For the text-containing cell, return its midpoint in [X, Y] coordinate format. 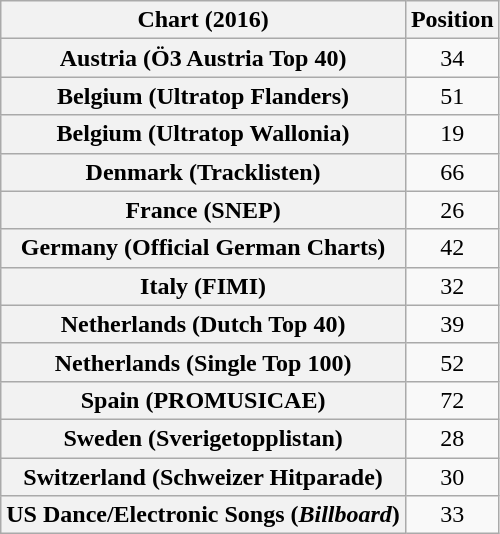
Austria (Ö3 Austria Top 40) [204, 58]
30 [452, 477]
34 [452, 58]
Belgium (Ultratop Flanders) [204, 96]
Netherlands (Single Top 100) [204, 362]
Switzerland (Schweizer Hitparade) [204, 477]
Spain (PROMUSICAE) [204, 400]
Belgium (Ultratop Wallonia) [204, 134]
72 [452, 400]
26 [452, 210]
52 [452, 362]
42 [452, 248]
Chart (2016) [204, 20]
33 [452, 515]
28 [452, 438]
32 [452, 286]
51 [452, 96]
Denmark (Tracklisten) [204, 172]
19 [452, 134]
39 [452, 324]
France (SNEP) [204, 210]
Italy (FIMI) [204, 286]
US Dance/Electronic Songs (Billboard) [204, 515]
Sweden (Sverigetopplistan) [204, 438]
Position [452, 20]
66 [452, 172]
Germany (Official German Charts) [204, 248]
Netherlands (Dutch Top 40) [204, 324]
